Determine the (x, y) coordinate at the center of the cell enclosing the given text.  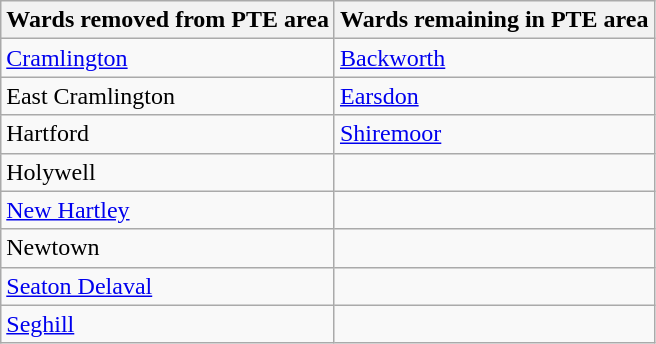
Cramlington (168, 58)
New Hartley (168, 210)
Seaton Delaval (168, 286)
Wards remaining in PTE area (494, 20)
Wards removed from PTE area (168, 20)
Hartford (168, 134)
Newtown (168, 248)
Earsdon (494, 96)
Shiremoor (494, 134)
Backworth (494, 58)
Holywell (168, 172)
East Cramlington (168, 96)
Seghill (168, 324)
